Detect which cell encompasses the target text, then output its [x, y] center coordinate. 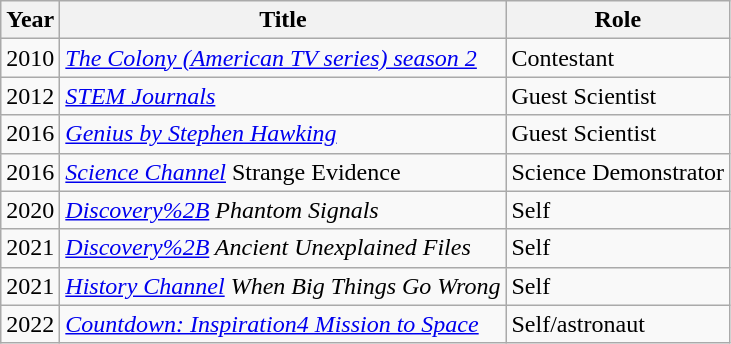
Self/astronaut [618, 324]
Science Demonstrator [618, 172]
Role [618, 20]
2010 [30, 58]
The Colony (American TV series) season 2 [283, 58]
STEM Journals [283, 96]
Science Channel Strange Evidence [283, 172]
Year [30, 20]
Countdown: Inspiration4 Mission to Space [283, 324]
2022 [30, 324]
Title [283, 20]
Genius by Stephen Hawking [283, 134]
Discovery%2B Phantom Signals [283, 210]
Contestant [618, 58]
History Channel When Big Things Go Wrong [283, 286]
2012 [30, 96]
Discovery%2B Ancient Unexplained Files [283, 248]
2020 [30, 210]
